Provide the [X, Y] coordinate of the cell's center where the given text is located.  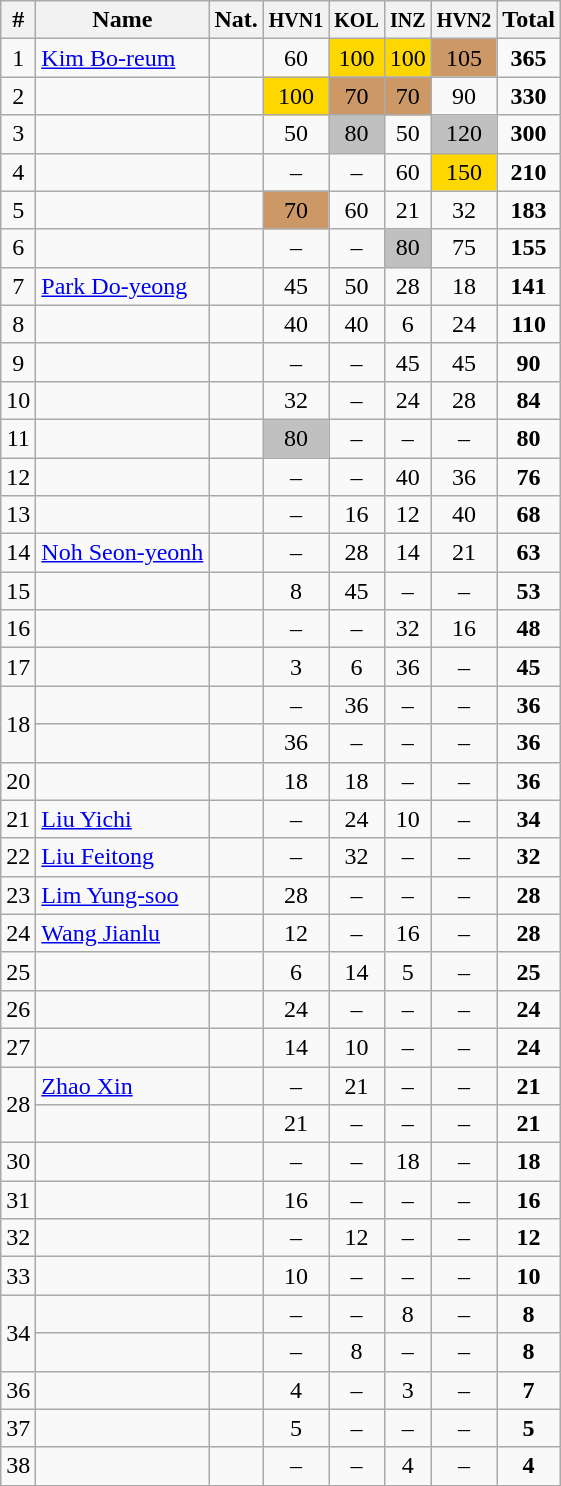
15 [18, 591]
110 [529, 324]
17 [18, 667]
38 [18, 1466]
INZ [408, 20]
9 [18, 362]
84 [529, 400]
68 [529, 515]
11 [18, 438]
183 [529, 210]
330 [529, 96]
Kim Bo-reum [122, 58]
120 [464, 134]
Total [529, 20]
105 [464, 58]
HVN1 [296, 20]
Liu Feitong [122, 857]
Zhao Xin [122, 1085]
26 [18, 1009]
27 [18, 1047]
155 [529, 248]
Noh Seon-yeonh [122, 553]
20 [18, 781]
31 [18, 1200]
KOL [357, 20]
365 [529, 58]
48 [529, 629]
300 [529, 134]
76 [529, 477]
Lim Yung-soo [122, 895]
210 [529, 172]
30 [18, 1162]
Nat. [236, 20]
53 [529, 591]
37 [18, 1428]
22 [18, 857]
150 [464, 172]
Wang Jianlu [122, 933]
75 [464, 248]
2 [18, 96]
1 [18, 58]
33 [18, 1276]
63 [529, 553]
Park Do-yeong [122, 286]
HVN2 [464, 20]
13 [18, 515]
Liu Yichi [122, 819]
141 [529, 286]
23 [18, 895]
Name [122, 20]
# [18, 20]
